Pinpoint the cell where the given text exists, returning its [X, Y] midpoint coordinate. 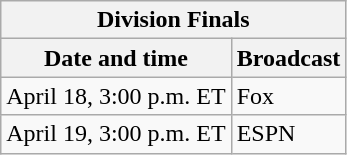
Division Finals [174, 20]
April 18, 3:00 p.m. ET [116, 96]
Date and time [116, 58]
Broadcast [288, 58]
Fox [288, 96]
ESPN [288, 134]
April 19, 3:00 p.m. ET [116, 134]
